Provide the [X, Y] coordinate of the cell's center where the given text is located.  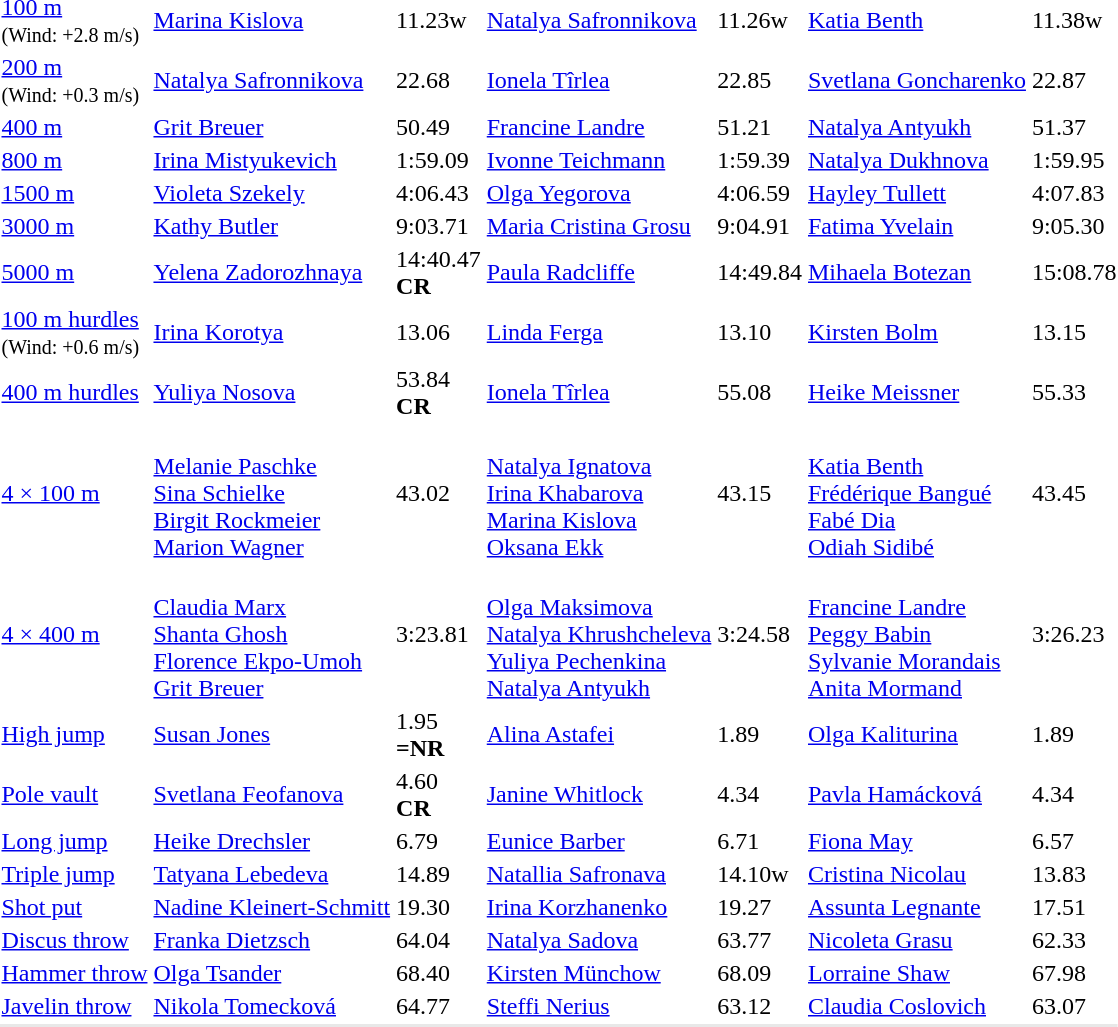
Susan Jones [272, 734]
400 m [74, 127]
Kathy Butler [272, 226]
3:26.23 [1074, 634]
Javelin throw [74, 1006]
Pole vault [74, 794]
9:03.71 [439, 226]
6.71 [760, 841]
14.10w [760, 874]
50.49 [439, 127]
15:08.78 [1074, 272]
63.12 [760, 1006]
Olga Tsander [272, 973]
3000 m [74, 226]
55.33 [1074, 392]
Cristina Nicolau [918, 874]
43.15 [760, 493]
Heike Meissner [918, 392]
Franka Dietzsch [272, 940]
Discus throw [74, 940]
62.33 [1074, 940]
5000 m [74, 272]
63.77 [760, 940]
Hammer throw [74, 973]
Natalya Dukhnova [918, 160]
Nadine Kleinert-Schmitt [272, 907]
4.60CR [439, 794]
1:59.09 [439, 160]
200 m(Wind: +0.3 m/s) [74, 80]
Maria Cristina Grosu [599, 226]
55.08 [760, 392]
9:05.30 [1074, 226]
Melanie PaschkeSina SchielkeBirgit RockmeierMarion Wagner [272, 493]
Nikola Tomecková [272, 1006]
Svetlana Feofanova [272, 794]
68.40 [439, 973]
Natalya Sadova [599, 940]
Yelena Zadorozhnaya [272, 272]
43.02 [439, 493]
Assunta Legnante [918, 907]
Eunice Barber [599, 841]
4 × 400 m [74, 634]
Claudia Coslovich [918, 1006]
High jump [74, 734]
Long jump [74, 841]
51.21 [760, 127]
Janine Whitlock [599, 794]
Irina Korotya [272, 332]
19.30 [439, 907]
4:07.83 [1074, 193]
1.95=NR [439, 734]
14:40.47CR [439, 272]
Hayley Tullett [918, 193]
Pavla Hamácková [918, 794]
4:06.43 [439, 193]
17.51 [1074, 907]
Ivonne Teichmann [599, 160]
Natalya Antyukh [918, 127]
Kirsten Münchow [599, 973]
19.27 [760, 907]
4 × 100 m [74, 493]
1500 m [74, 193]
22.85 [760, 80]
1:59.39 [760, 160]
Francine LandrePeggy BabinSylvanie MorandaisAnita Mormand [918, 634]
Tatyana Lebedeva [272, 874]
Katia BenthFrédérique BanguéFabé DiaOdiah Sidibé [918, 493]
13.10 [760, 332]
3:23.81 [439, 634]
800 m [74, 160]
Claudia MarxShanta GhoshFlorence Ekpo-UmohGrit Breuer [272, 634]
68.09 [760, 973]
Irina Korzhanenko [599, 907]
14:49.84 [760, 272]
Lorraine Shaw [918, 973]
Kirsten Bolm [918, 332]
Shot put [74, 907]
53.84CR [439, 392]
Triple jump [74, 874]
4:06.59 [760, 193]
1:59.95 [1074, 160]
Steffi Nerius [599, 1006]
13.83 [1074, 874]
Linda Ferga [599, 332]
Fatima Yvelain [918, 226]
13.06 [439, 332]
22.68 [439, 80]
64.77 [439, 1006]
Svetlana Goncharenko [918, 80]
9:04.91 [760, 226]
51.37 [1074, 127]
14.89 [439, 874]
Alina Astafei [599, 734]
Yuliya Nosova [272, 392]
Natalya IgnatovaIrina KhabarovaMarina KislovaOksana Ekk [599, 493]
Francine Landre [599, 127]
100 m hurdles(Wind: +0.6 m/s) [74, 332]
Nicoleta Grasu [918, 940]
43.45 [1074, 493]
Olga MaksimovaNatalya KhrushchelevaYuliya PechenkinaNatalya Antyukh [599, 634]
67.98 [1074, 973]
64.04 [439, 940]
Grit Breuer [272, 127]
Mihaela Botezan [918, 272]
Fiona May [918, 841]
6.57 [1074, 841]
3:24.58 [760, 634]
22.87 [1074, 80]
Olga Yegorova [599, 193]
13.15 [1074, 332]
Violeta Szekely [272, 193]
63.07 [1074, 1006]
400 m hurdles [74, 392]
Natalya Safronnikova [272, 80]
Heike Drechsler [272, 841]
Irina Mistyukevich [272, 160]
6.79 [439, 841]
Olga Kaliturina [918, 734]
Natallia Safronava [599, 874]
Paula Radcliffe [599, 272]
